Extract the (X, Y) coordinate from the center of the cell holding the provided text.  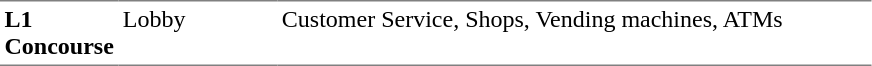
L1Concourse (59, 33)
Lobby (198, 33)
Customer Service, Shops, Vending machines, ATMs (574, 33)
